Scan for the cell matching the given text and deliver its [X, Y] coordinate at center. 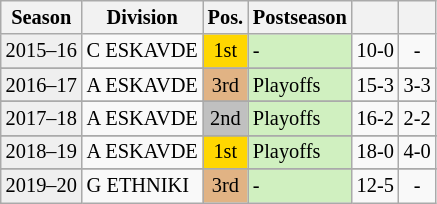
2015–16 [42, 51]
15-3 [376, 85]
2019–20 [42, 186]
Pos. [226, 17]
Division [142, 17]
10-0 [376, 51]
2-2 [418, 118]
2018–19 [42, 152]
3-3 [418, 85]
16-2 [376, 118]
18-0 [376, 152]
2nd [226, 118]
2016–17 [42, 85]
2017–18 [42, 118]
Season [42, 17]
4-0 [418, 152]
G EΤΗΝΙΚΙ [142, 186]
12-5 [376, 186]
Postseason [300, 17]
C ESKAVDE [142, 51]
